Return [X, Y] of the center of cell containing provided text 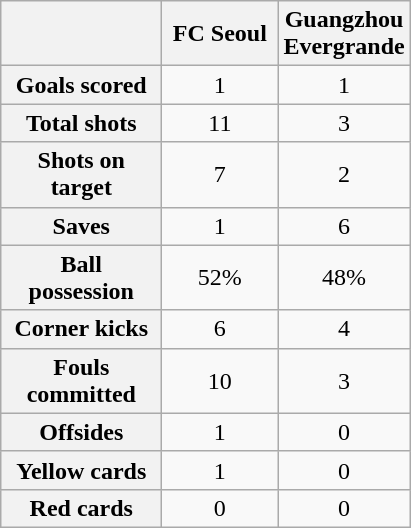
52% [220, 278]
Total shots [82, 123]
2 [344, 174]
Ball possession [82, 278]
48% [344, 278]
Fouls committed [82, 380]
Offsides [82, 432]
Red cards [82, 508]
Goals scored [82, 85]
Shots on target [82, 174]
FC Seoul [220, 34]
7 [220, 174]
11 [220, 123]
4 [344, 329]
Saves [82, 226]
Corner kicks [82, 329]
Yellow cards [82, 470]
Guangzhou Evergrande [344, 34]
10 [220, 380]
